Pinpoint the cell where the given text exists, returning its (x, y) midpoint coordinate. 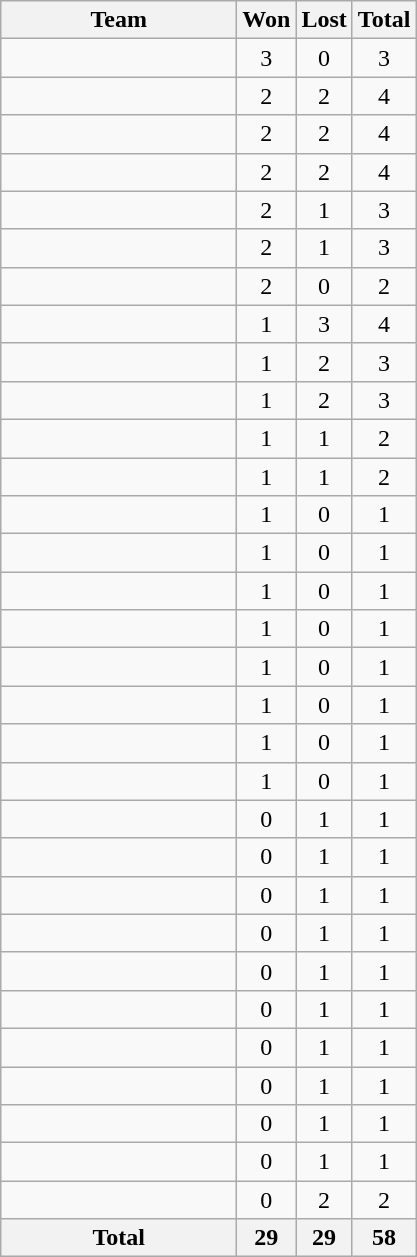
Team (119, 20)
Won (266, 20)
58 (384, 1238)
Lost (324, 20)
